Scan for the cell matching the given text and deliver its [X, Y] coordinate at center. 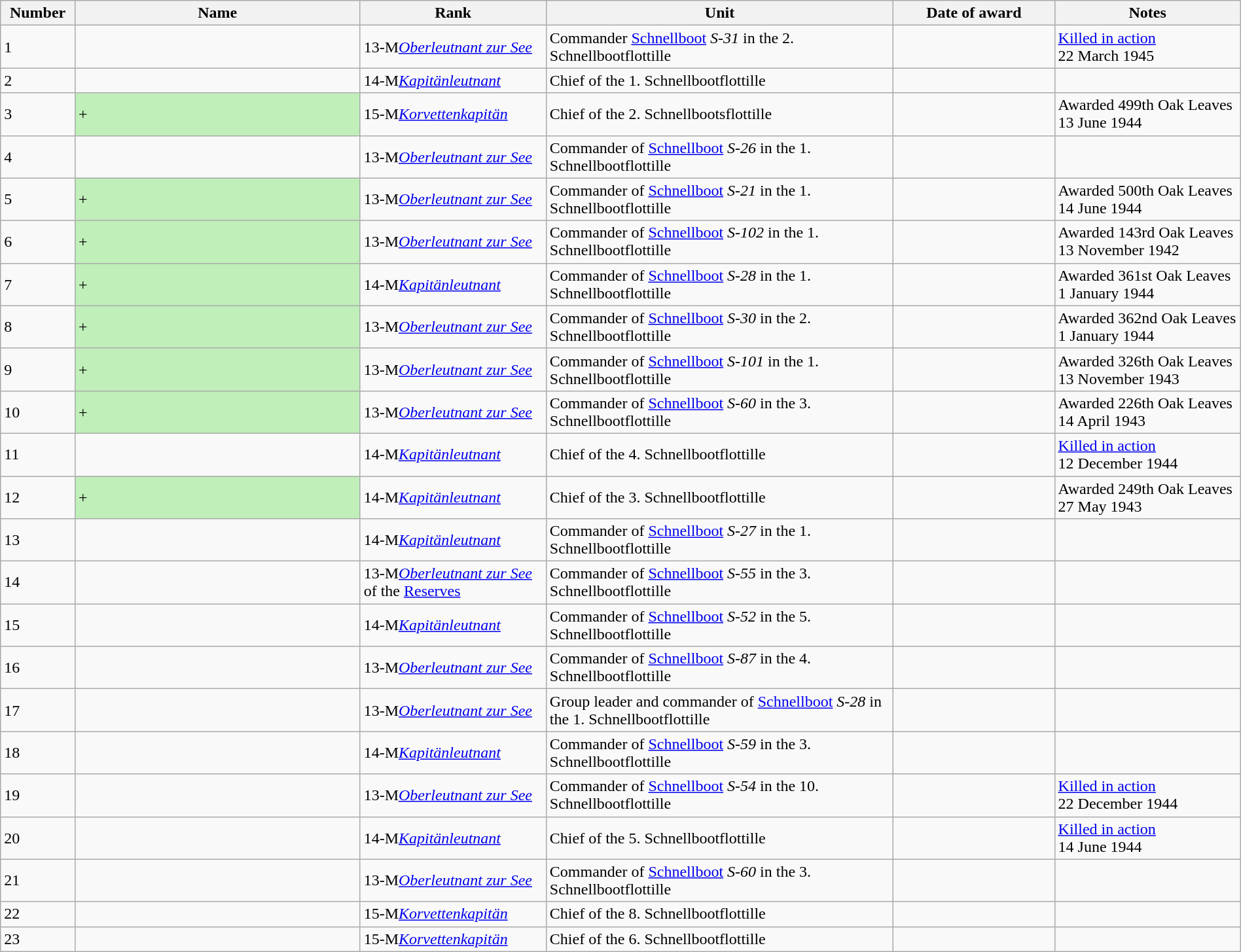
Commander of Schnellboot S-87 in the 4. Schnellbootflottille [719, 667]
Commander Schnellboot S-31 in the 2. Schnellbootflottille [719, 47]
Chief of the 2. Schnellbootsflottille [719, 114]
2 [38, 80]
21 [38, 881]
19 [38, 796]
20 [38, 837]
Awarded 499th Oak Leaves 13 June 1944 [1147, 114]
Commander of Schnellboot S-59 in the 3. Schnellbootflottille [719, 752]
Killed in action 22 March 1945 [1147, 47]
Notes [1147, 13]
15 [38, 626]
Commander of Schnellboot S-102 in the 1. Schnellbootflottille [719, 242]
8 [38, 327]
Awarded 500th Oak Leaves 14 June 1944 [1147, 199]
Chief of the 8. Schnellbootflottille [719, 914]
23 [38, 939]
13-MOberleutnant zur See of the Reserves [453, 582]
Number [38, 13]
9 [38, 369]
Chief of the 3. Schnellbootflottille [719, 497]
Commander of Schnellboot S-30 in the 2. Schnellbootflottille [719, 327]
Chief of the 6. Schnellbootflottille [719, 939]
Commander of Schnellboot S-101 in the 1. Schnellbootflottille [719, 369]
Commander of Schnellboot S-54 in the 10. Schnellbootflottille [719, 796]
3 [38, 114]
Awarded 326th Oak Leaves 13 November 1943 [1147, 369]
Awarded 143rd Oak Leaves 13 November 1942 [1147, 242]
14 [38, 582]
11 [38, 454]
Commander of Schnellboot S-28 in the 1. Schnellbootflottille [719, 284]
Chief of the 4. Schnellbootflottille [719, 454]
22 [38, 914]
18 [38, 752]
Chief of the 1. Schnellbootflottille [719, 80]
Awarded 249th Oak Leaves 27 May 1943 [1147, 497]
Name [217, 13]
Chief of the 5. Schnellbootflottille [719, 837]
12 [38, 497]
Commander of Schnellboot S-27 in the 1. Schnellbootflottille [719, 540]
Killed in action 22 December 1944 [1147, 796]
Date of award [974, 13]
Killed in action 12 December 1944 [1147, 454]
17 [38, 711]
Commander of Schnellboot S-55 in the 3. Schnellbootflottille [719, 582]
10 [38, 412]
Group leader and commander of Schnellboot S-28 in the 1. Schnellbootflottille [719, 711]
Rank [453, 13]
13 [38, 540]
7 [38, 284]
Awarded 226th Oak Leaves 14 April 1943 [1147, 412]
Commander of Schnellboot S-21 in the 1. Schnellbootflottille [719, 199]
Unit [719, 13]
1 [38, 47]
4 [38, 157]
5 [38, 199]
Awarded 361st Oak Leaves 1 January 1944 [1147, 284]
Awarded 362nd Oak Leaves 1 January 1944 [1147, 327]
Killed in action 14 June 1944 [1147, 837]
Commander of Schnellboot S-26 in the 1. Schnellbootflottille [719, 157]
16 [38, 667]
6 [38, 242]
Commander of Schnellboot S-52 in the 5. Schnellbootflottille [719, 626]
